Pinpoint the cell where the given text exists, returning its (x, y) midpoint coordinate. 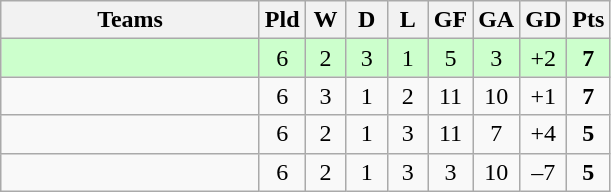
L (408, 20)
+1 (544, 96)
W (326, 20)
Pts (588, 20)
GF (450, 20)
+4 (544, 134)
D (366, 20)
+2 (544, 58)
GD (544, 20)
GA (496, 20)
Teams (130, 20)
–7 (544, 172)
Pld (282, 20)
